Provide the [x, y] coordinate of the cell's center where the given text is located.  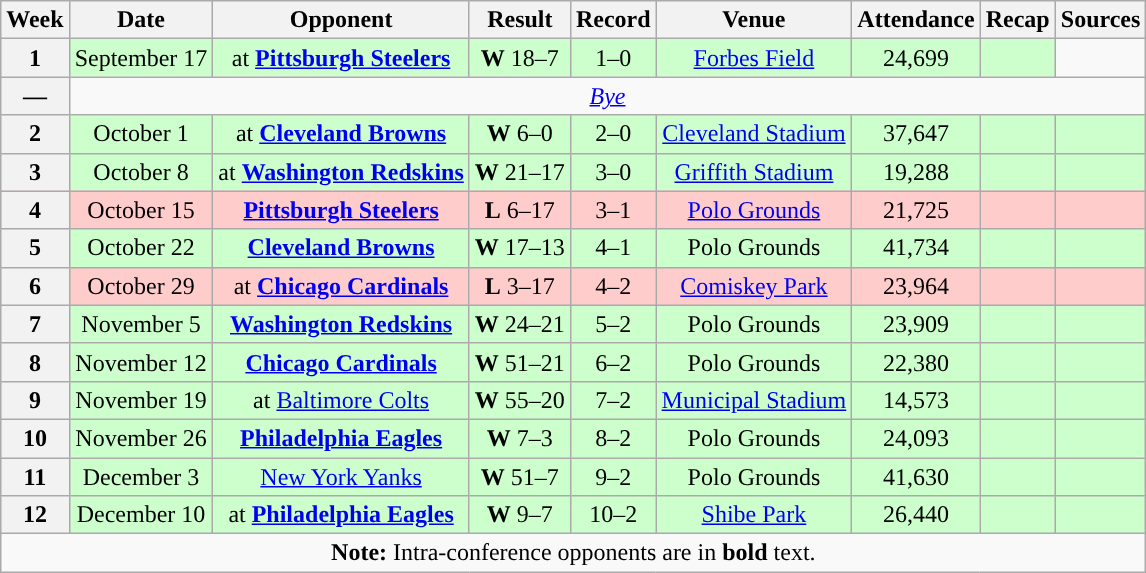
1–0 [613, 58]
22,380 [916, 362]
at Pittsburgh Steelers [341, 58]
Record [613, 20]
23,964 [916, 286]
24,699 [916, 58]
W 17–13 [520, 248]
Pittsburgh Steelers [341, 210]
New York Yanks [341, 477]
9–2 [613, 477]
7 [35, 324]
26,440 [916, 515]
9 [35, 400]
10 [35, 438]
November 26 [141, 438]
8 [35, 362]
W 51–7 [520, 477]
at Philadelphia Eagles [341, 515]
3 [35, 172]
4 [35, 210]
6 [35, 286]
Comiskey Park [754, 286]
Cleveland Stadium [754, 134]
41,734 [916, 248]
December 10 [141, 515]
3–1 [613, 210]
Philadelphia Eagles [341, 438]
November 5 [141, 324]
October 22 [141, 248]
October 15 [141, 210]
Sources [1100, 20]
5 [35, 248]
4–2 [613, 286]
24,093 [916, 438]
December 3 [141, 477]
September 17 [141, 58]
Griffith Stadium [754, 172]
L 6–17 [520, 210]
W 24–21 [520, 324]
2 [35, 134]
6–2 [613, 362]
Cleveland Browns [341, 248]
41,630 [916, 477]
October 8 [141, 172]
Bye [608, 96]
Week [35, 20]
at Baltimore Colts [341, 400]
37,647 [916, 134]
— [35, 96]
Result [520, 20]
21,725 [916, 210]
at Washington Redskins [341, 172]
W 51–21 [520, 362]
November 12 [141, 362]
3–0 [613, 172]
Venue [754, 20]
Forbes Field [754, 58]
W 21–17 [520, 172]
2–0 [613, 134]
October 29 [141, 286]
Municipal Stadium [754, 400]
W 7–3 [520, 438]
November 19 [141, 400]
October 1 [141, 134]
Recap [1018, 20]
Shibe Park [754, 515]
Washington Redskins [341, 324]
5–2 [613, 324]
11 [35, 477]
Note: Intra-conference opponents are in bold text. [574, 553]
8–2 [613, 438]
at Cleveland Browns [341, 134]
Opponent [341, 20]
7–2 [613, 400]
W 55–20 [520, 400]
10–2 [613, 515]
14,573 [916, 400]
Date [141, 20]
4–1 [613, 248]
19,288 [916, 172]
L 3–17 [520, 286]
W 18–7 [520, 58]
W 9–7 [520, 515]
12 [35, 515]
at Chicago Cardinals [341, 286]
1 [35, 58]
23,909 [916, 324]
W 6–0 [520, 134]
Chicago Cardinals [341, 362]
Attendance [916, 20]
